Return the [x, y] coordinate for the center point of the cell that contains the specified text.  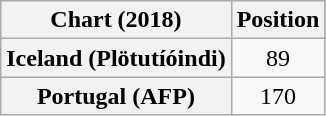
Position [278, 20]
Iceland (Plötutíóindi) [116, 58]
170 [278, 96]
Portugal (AFP) [116, 96]
Chart (2018) [116, 20]
89 [278, 58]
